Extract the [X, Y] coordinate from the center of the cell holding the provided text.  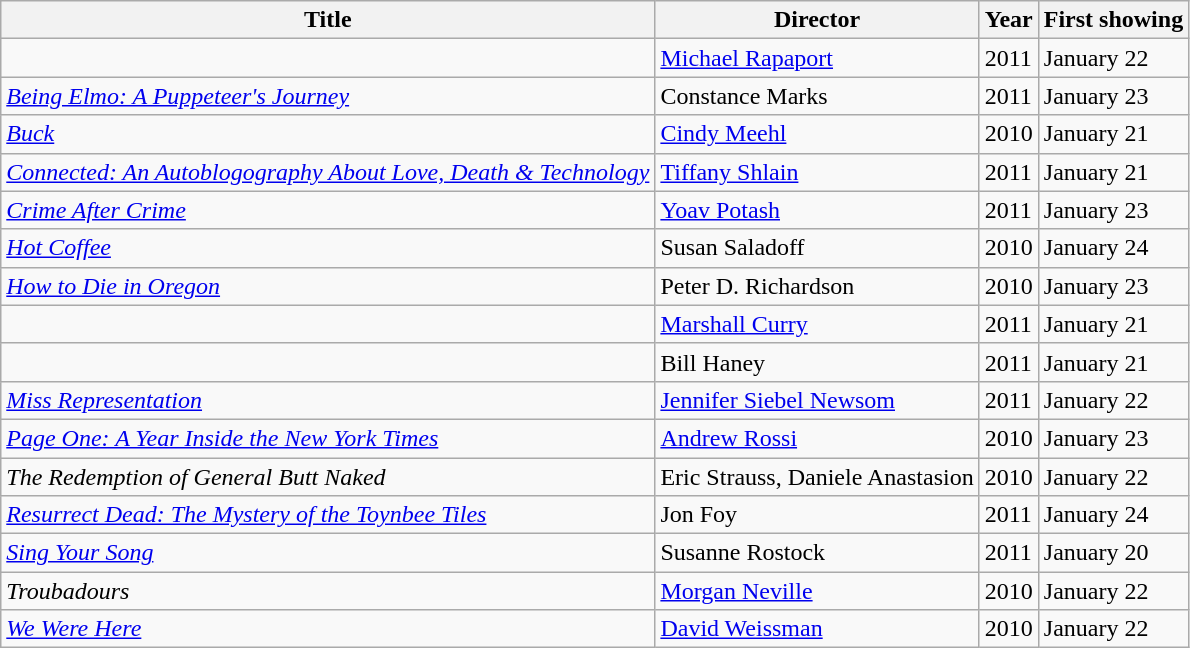
Buck [328, 134]
Connected: An Autoblogography About Love, Death & Technology [328, 172]
Jennifer Siebel Newsom [817, 400]
Susan Saladoff [817, 248]
Constance Marks [817, 96]
Crime After Crime [328, 210]
We Were Here [328, 629]
Troubadours [328, 591]
Susanne Rostock [817, 553]
Hot Coffee [328, 248]
Jon Foy [817, 515]
January 20 [1113, 553]
Michael Rapaport [817, 58]
Being Elmo: A Puppeteer's Journey [328, 96]
Andrew Rossi [817, 438]
How to Die in Oregon [328, 286]
Page One: A Year Inside the New York Times [328, 438]
Yoav Potash [817, 210]
Sing Your Song [328, 553]
Cindy Meehl [817, 134]
David Weissman [817, 629]
Tiffany Shlain [817, 172]
The Redemption of General Butt Naked [328, 477]
Resurrect Dead: The Mystery of the Toynbee Tiles [328, 515]
Title [328, 20]
Morgan Neville [817, 591]
Peter D. Richardson [817, 286]
Eric Strauss, Daniele Anastasion [817, 477]
Director [817, 20]
Bill Haney [817, 362]
Miss Representation [328, 400]
Year [1008, 20]
Marshall Curry [817, 324]
First showing [1113, 20]
